Scan for the cell matching the given text and deliver its (x, y) coordinate at center. 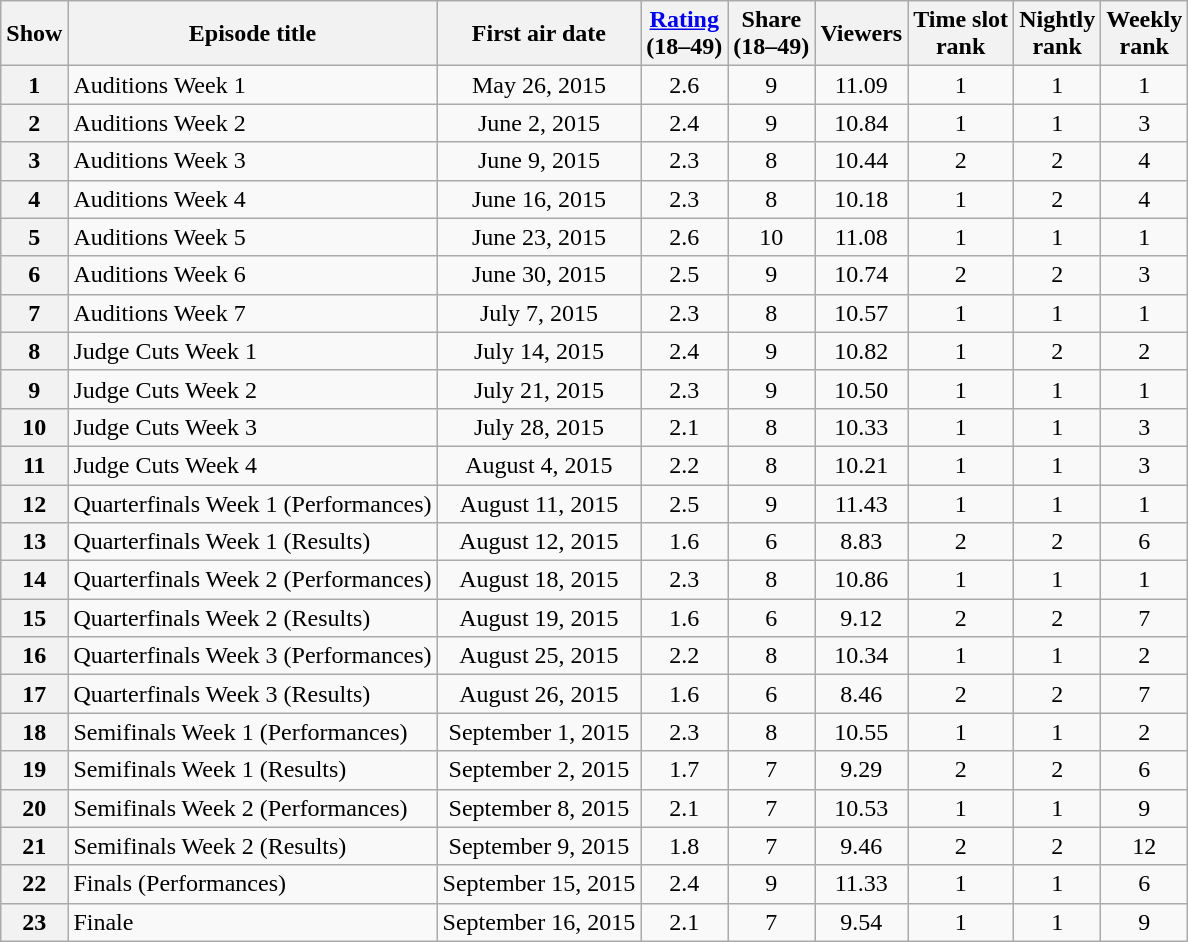
September 15, 2015 (539, 884)
Quarterfinals Week 1 (Results) (252, 542)
10.34 (862, 656)
Episode title (252, 34)
July 28, 2015 (539, 427)
Quarterfinals Week 1 (Performances) (252, 503)
Weeklyrank (1144, 34)
11.08 (862, 237)
13 (34, 542)
10.50 (862, 389)
Finals (Performances) (252, 884)
20 (34, 808)
22 (34, 884)
1.8 (684, 846)
Semifinals Week 2 (Performances) (252, 808)
June 23, 2015 (539, 237)
10.84 (862, 123)
15 (34, 618)
1.7 (684, 770)
Show (34, 34)
July 14, 2015 (539, 351)
Judge Cuts Week 4 (252, 465)
11.43 (862, 503)
June 9, 2015 (539, 161)
8.46 (862, 694)
Finale (252, 922)
Judge Cuts Week 3 (252, 427)
10.86 (862, 580)
August 12, 2015 (539, 542)
August 26, 2015 (539, 694)
Quarterfinals Week 3 (Results) (252, 694)
14 (34, 580)
9.12 (862, 618)
Rating(18–49) (684, 34)
18 (34, 732)
August 11, 2015 (539, 503)
Viewers (862, 34)
September 16, 2015 (539, 922)
Auditions Week 6 (252, 275)
September 9, 2015 (539, 846)
9.29 (862, 770)
Auditions Week 7 (252, 313)
Semifinals Week 1 (Results) (252, 770)
Auditions Week 3 (252, 161)
10.18 (862, 199)
Judge Cuts Week 2 (252, 389)
Semifinals Week 1 (Performances) (252, 732)
5 (34, 237)
Auditions Week 5 (252, 237)
10.74 (862, 275)
9.54 (862, 922)
Auditions Week 4 (252, 199)
August 25, 2015 (539, 656)
16 (34, 656)
21 (34, 846)
8.83 (862, 542)
September 2, 2015 (539, 770)
Quarterfinals Week 2 (Performances) (252, 580)
10.44 (862, 161)
August 19, 2015 (539, 618)
10.57 (862, 313)
September 8, 2015 (539, 808)
11 (34, 465)
August 4, 2015 (539, 465)
9.46 (862, 846)
September 1, 2015 (539, 732)
11.33 (862, 884)
Quarterfinals Week 3 (Performances) (252, 656)
11.09 (862, 85)
Auditions Week 1 (252, 85)
10.82 (862, 351)
June 16, 2015 (539, 199)
July 7, 2015 (539, 313)
10.21 (862, 465)
Auditions Week 2 (252, 123)
10.53 (862, 808)
Share(18–49) (772, 34)
Quarterfinals Week 2 (Results) (252, 618)
Judge Cuts Week 1 (252, 351)
19 (34, 770)
Semifinals Week 2 (Results) (252, 846)
May 26, 2015 (539, 85)
August 18, 2015 (539, 580)
First air date (539, 34)
June 2, 2015 (539, 123)
Nightlyrank (1058, 34)
Time slotrank (961, 34)
July 21, 2015 (539, 389)
10.33 (862, 427)
23 (34, 922)
10.55 (862, 732)
17 (34, 694)
June 30, 2015 (539, 275)
